Extract the (x, y) coordinate from the center of the cell holding the provided text.  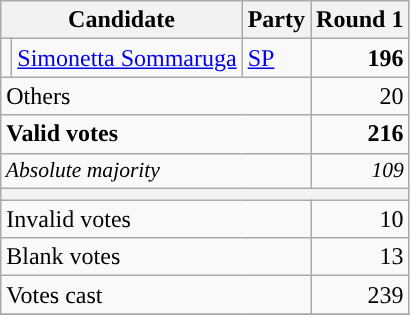
Simonetta Sommaruga (127, 58)
Invalid votes (156, 219)
10 (360, 219)
Absolute majority (156, 171)
196 (360, 58)
Round 1 (360, 20)
20 (360, 96)
239 (360, 295)
Valid votes (156, 134)
109 (360, 171)
Blank votes (156, 257)
Party (276, 20)
Votes cast (156, 295)
216 (360, 134)
Others (156, 96)
SP (276, 58)
Candidate (122, 20)
13 (360, 257)
